Determine the [x, y] coordinate at the center of the cell enclosing the given text.  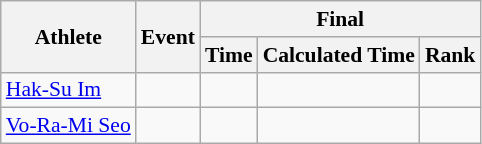
Vo-Ra-Mi Seo [68, 126]
Final [340, 19]
Event [168, 36]
Athlete [68, 36]
Hak-Su Im [68, 90]
Time [229, 55]
Rank [450, 55]
Calculated Time [339, 55]
